For the text-containing cell, return its midpoint in [x, y] coordinate format. 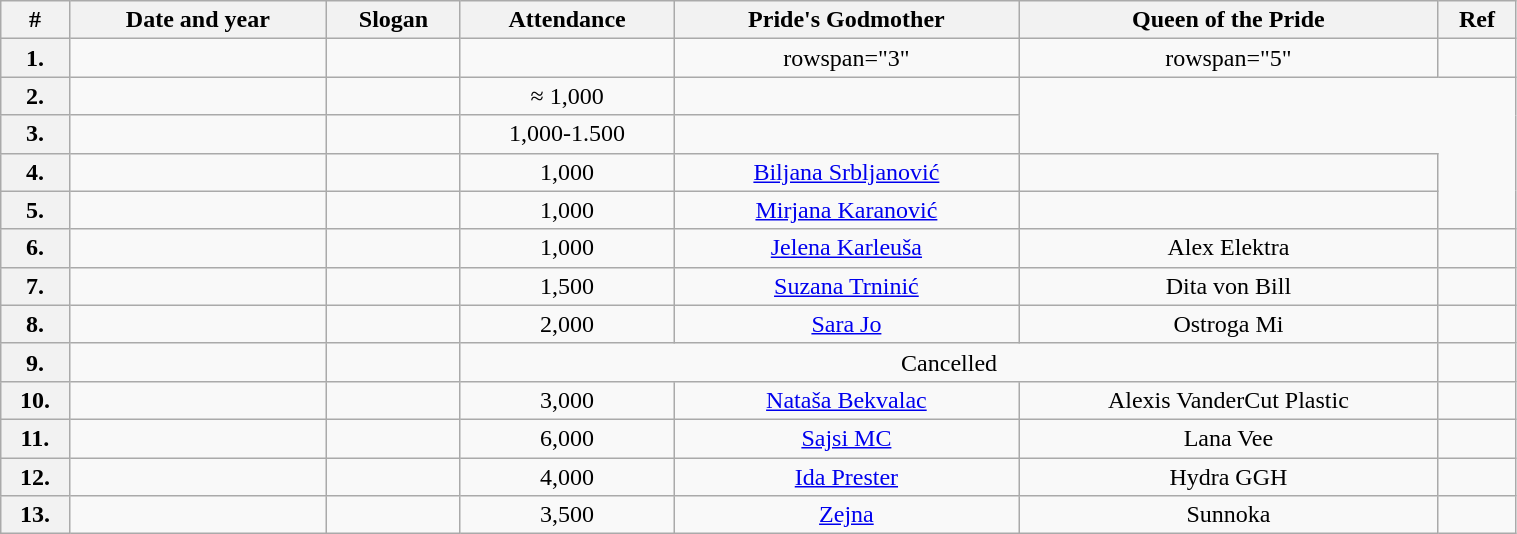
3,500 [566, 515]
Jelena Karleuša [846, 248]
1. [35, 58]
Queen of the Pride [1228, 20]
Zejna [846, 515]
6,000 [566, 438]
4,000 [566, 477]
# [35, 20]
Biljana Srbljanović [846, 172]
rowspan="3" [846, 58]
11. [35, 438]
Suzana Trninić [846, 286]
4. [35, 172]
Ref [1477, 20]
Lana Vee [1228, 438]
9. [35, 362]
Alex Elektra [1228, 248]
rowspan="5" [1228, 58]
1,500 [566, 286]
≈ 1,000 [566, 96]
Hydra GGH [1228, 477]
Nataša Bekvalac [846, 400]
Cancelled [948, 362]
8. [35, 324]
7. [35, 286]
3,000 [566, 400]
Ostroga Mi [1228, 324]
Sara Jo [846, 324]
Attendance [566, 20]
12. [35, 477]
Date and year [198, 20]
Ida Prester [846, 477]
Pride's Godmother [846, 20]
10. [35, 400]
1,000-1.500 [566, 134]
3. [35, 134]
5. [35, 210]
Mirjana Karanović [846, 210]
Alexis VanderCut Plastic [1228, 400]
2. [35, 96]
Sajsi MC [846, 438]
Dita von Bill [1228, 286]
Slogan [394, 20]
2,000 [566, 324]
6. [35, 248]
13. [35, 515]
Sunnoka [1228, 515]
